Locate the cell with the specified text and output its [X, Y] center coordinate. 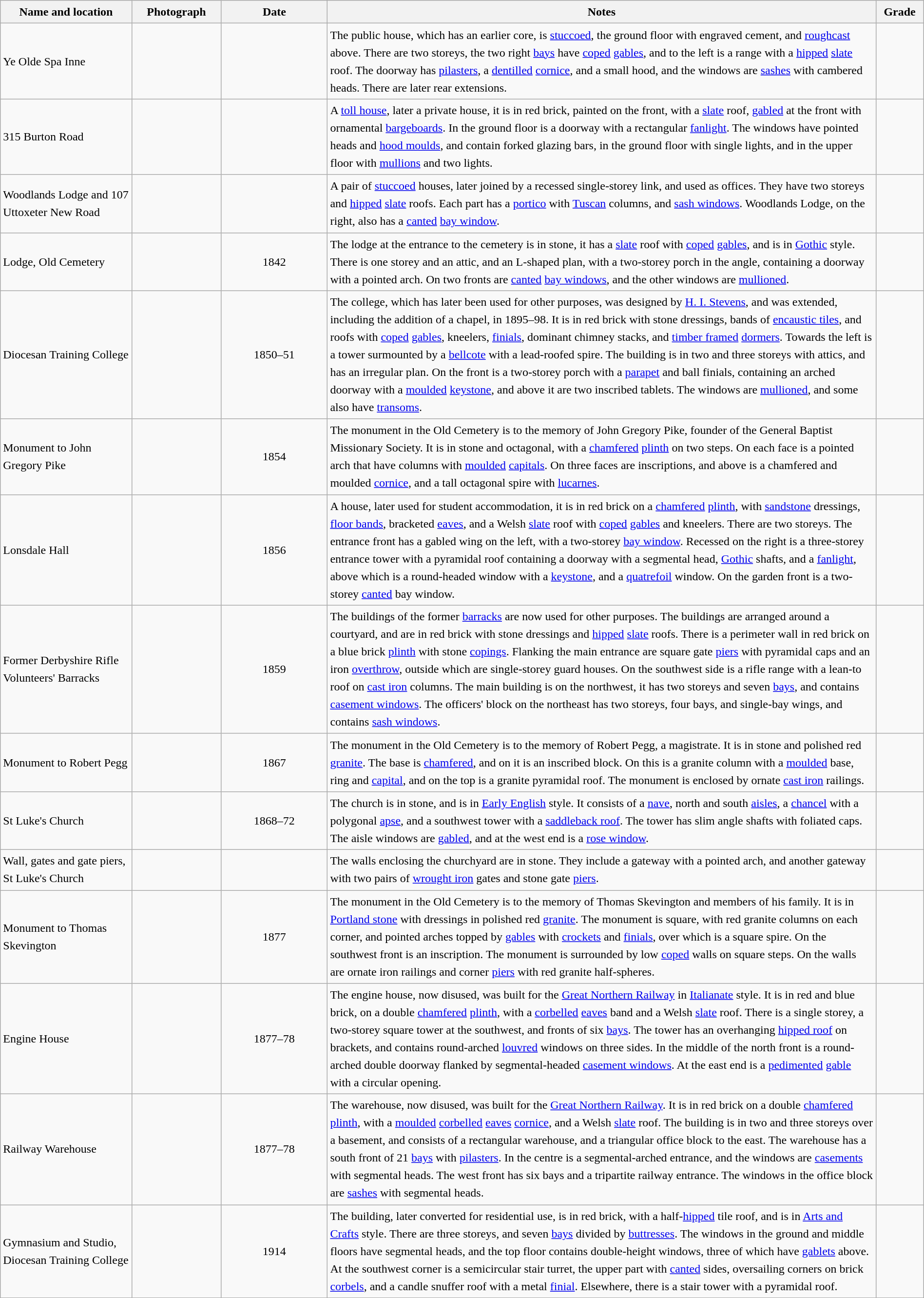
Woodlands Lodge and 107 Uttoxeter New Road [66, 204]
Railway Warehouse [66, 1150]
Ye Olde Spa Inne [66, 61]
Monument to Robert Pegg [66, 763]
1842 [274, 261]
1859 [274, 669]
Diocesan Training College [66, 355]
1854 [274, 456]
St Luke's Church [66, 820]
Former Derbyshire Rifle Volunteers' Barracks [66, 669]
Engine House [66, 1039]
315 Burton Road [66, 137]
Gymnasium and Studio,Diocesan Training College [66, 1251]
1867 [274, 763]
Lodge, Old Cemetery [66, 261]
1877 [274, 937]
Grade [900, 12]
1850–51 [274, 355]
Date [274, 12]
1856 [274, 550]
Wall, gates and gate piers,St Luke's Church [66, 870]
Photograph [176, 12]
Lonsdale Hall [66, 550]
Name and location [66, 12]
Monument to Thomas Skevington [66, 937]
Monument to John Gregory Pike [66, 456]
Notes [601, 12]
1868–72 [274, 820]
1914 [274, 1251]
